For the text-containing cell, return its midpoint in [x, y] coordinate format. 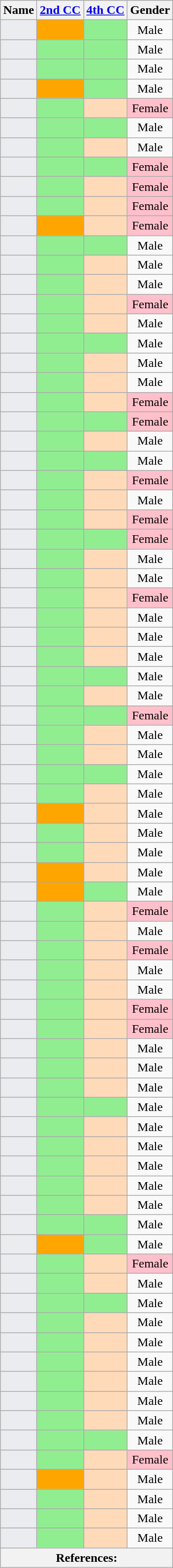
4th CC [105, 10]
Name [19, 10]
References: [86, 1558]
Gender [150, 10]
2nd CC [60, 10]
